Return [X, Y] of the center of cell containing provided text 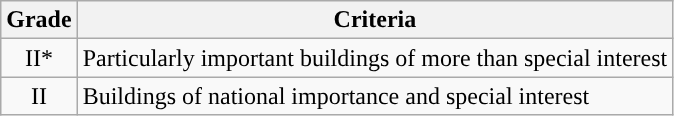
Particularly important buildings of more than special interest [375, 58]
Criteria [375, 20]
Buildings of national importance and special interest [375, 96]
II [39, 96]
II* [39, 58]
Grade [39, 20]
